Find where the given text appears and provide that cell's center as [X, Y] coordinate. 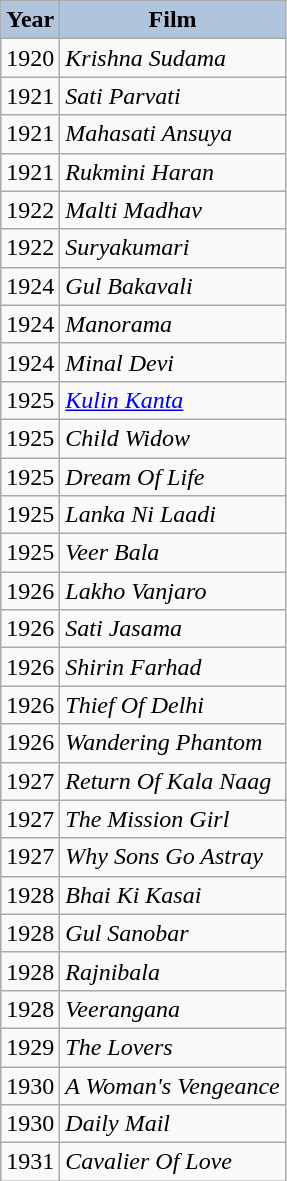
Krishna Sudama [172, 58]
Bhai Ki Kasai [172, 895]
Veerangana [172, 1009]
1920 [30, 58]
Lanka Ni Laadi [172, 515]
Sati Jasama [172, 629]
Rukmini Haran [172, 172]
Thief Of Delhi [172, 705]
Gul Bakavali [172, 286]
Dream Of Life [172, 477]
Year [30, 20]
The Lovers [172, 1047]
Manorama [172, 324]
A Woman's Vengeance [172, 1085]
The Mission Girl [172, 819]
Rajnibala [172, 971]
Shirin Farhad [172, 667]
Wandering Phantom [172, 743]
Why Sons Go Astray [172, 857]
Minal Devi [172, 362]
Film [172, 20]
Lakho Vanjaro [172, 591]
Return Of Kala Naag [172, 781]
Kulin Kanta [172, 400]
Malti Madhav [172, 210]
Veer Bala [172, 553]
Daily Mail [172, 1124]
1931 [30, 1162]
Mahasati Ansuya [172, 134]
Suryakumari [172, 248]
Gul Sanobar [172, 933]
Child Widow [172, 438]
1929 [30, 1047]
Cavalier Of Love [172, 1162]
Sati Parvati [172, 96]
